Identify which cell holds the provided text, then report its [X, Y] central coordinate. 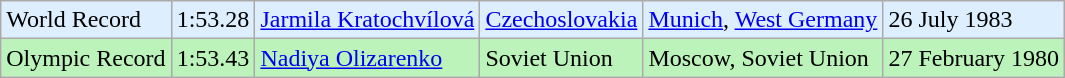
Moscow, Soviet Union [763, 58]
1:53.43 [213, 58]
Nadiya Olizarenko [368, 58]
Olympic Record [86, 58]
Jarmila Kratochvílová [368, 20]
Soviet Union [562, 58]
Czechoslovakia [562, 20]
Munich, West Germany [763, 20]
World Record [86, 20]
27 February 1980 [974, 58]
26 July 1983 [974, 20]
1:53.28 [213, 20]
